Output the (X, Y) coordinate of the center of the cell containing the given text.  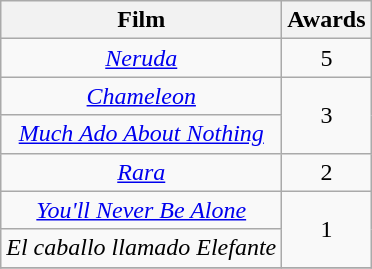
Chameleon (142, 96)
Much Ado About Nothing (142, 134)
Rara (142, 172)
Neruda (142, 58)
El caballo llamado Elefante (142, 248)
Awards (326, 20)
3 (326, 115)
2 (326, 172)
1 (326, 229)
Film (142, 20)
5 (326, 58)
You'll Never Be Alone (142, 210)
